Pinpoint the cell where the given text exists, returning its [x, y] midpoint coordinate. 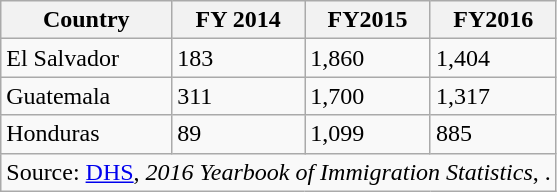
Source: DHS, 2016 Yearbook of Immigration Statistics, . [279, 172]
Honduras [86, 134]
311 [238, 96]
183 [238, 58]
Guatemala [86, 96]
1,317 [493, 96]
El Salvador [86, 58]
Country [86, 20]
FY2016 [493, 20]
FY2015 [368, 20]
885 [493, 134]
1,860 [368, 58]
FY 2014 [238, 20]
1,700 [368, 96]
1,404 [493, 58]
89 [238, 134]
1,099 [368, 134]
